Output the [x, y] coordinate of the center of the cell containing the given text.  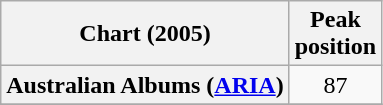
Chart (2005) [145, 34]
87 [335, 85]
Australian Albums (ARIA) [145, 85]
Peakposition [335, 34]
